Identify which cell holds the provided text, then report its [x, y] central coordinate. 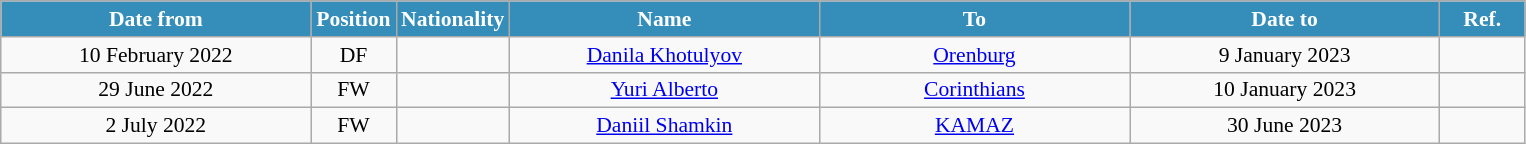
Danila Khotulyov [664, 55]
Date from [156, 19]
To [974, 19]
Yuri Alberto [664, 90]
9 January 2023 [1285, 55]
DF [354, 55]
2 July 2022 [156, 126]
Corinthians [974, 90]
Date to [1285, 19]
KAMAZ [974, 126]
Ref. [1482, 19]
29 June 2022 [156, 90]
Name [664, 19]
10 February 2022 [156, 55]
30 June 2023 [1285, 126]
Daniil Shamkin [664, 126]
10 January 2023 [1285, 90]
Orenburg [974, 55]
Position [354, 19]
Nationality [452, 19]
